Extract the [X, Y] coordinate from the center of the cell holding the provided text.  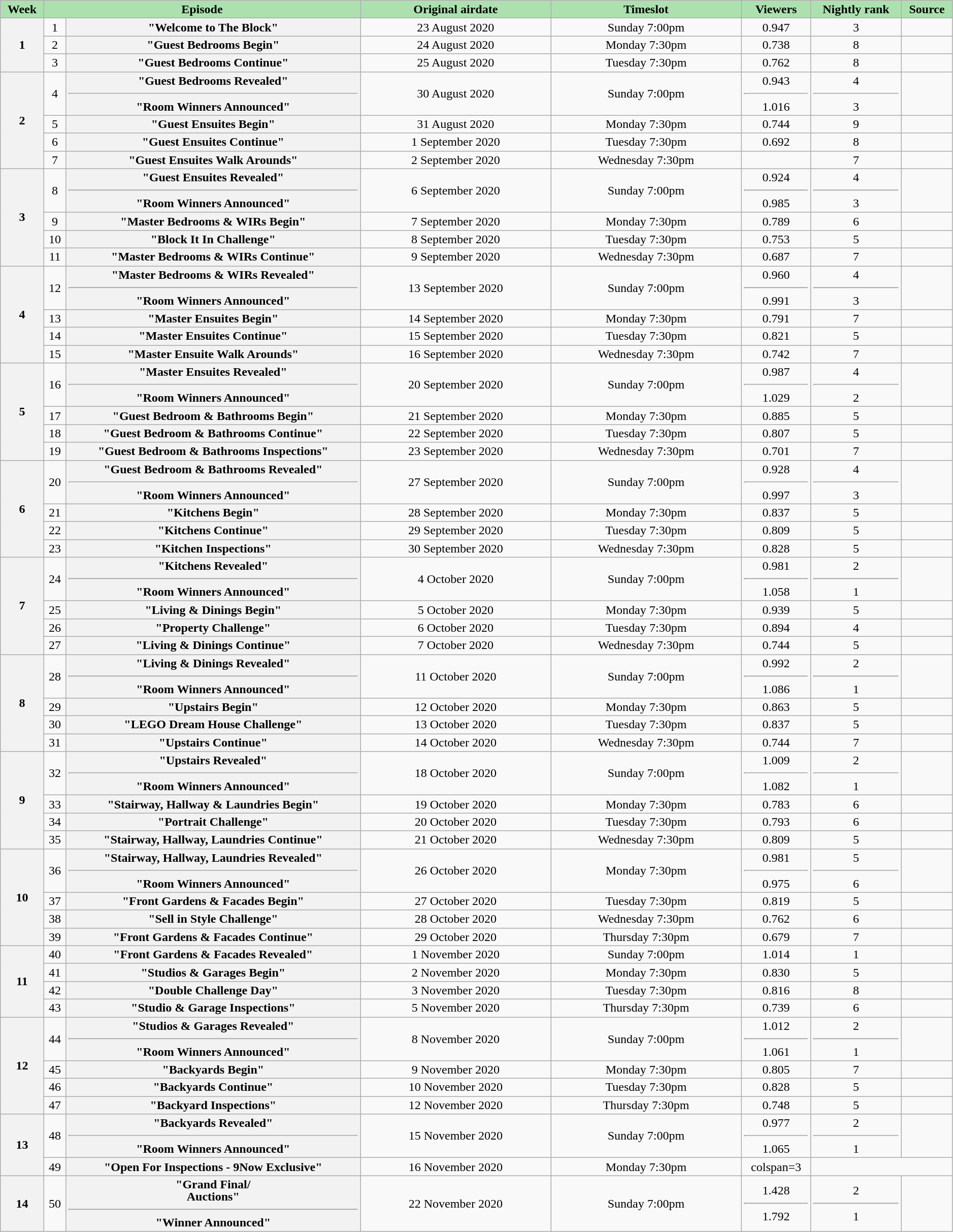
0.687 [776, 257]
"Guest Bedrooms Revealed""Room Winners Announced" [213, 93]
24 August 2020 [456, 45]
8 September 2020 [456, 239]
"Guest Bedrooms Continue" [213, 63]
"Grand Final/Auctions""Winner Announced" [213, 1204]
0.807 [776, 434]
0.791 [776, 319]
"Guest Bedroom & Bathrooms Begin" [213, 415]
Viewers [776, 9]
Week [22, 9]
0.863 [776, 707]
22 September 2020 [456, 434]
15 [55, 354]
0.9600.991 [776, 288]
"LEGO Dream House Challenge" [213, 725]
12 October 2020 [456, 707]
30 August 2020 [456, 93]
"Master Bedrooms & WIRs Continue" [213, 257]
1.4281.792 [776, 1204]
"Kitchens Continue" [213, 530]
3 November 2020 [456, 990]
"Block It In Challenge" [213, 239]
"Guest Bedroom & Bathrooms Inspections" [213, 451]
1.0091.082 [776, 773]
30 September 2020 [456, 548]
27 September 2020 [456, 482]
31 August 2020 [456, 124]
9 November 2020 [456, 1069]
16 September 2020 [456, 354]
"Upstairs Continue" [213, 742]
"Backyards Begin" [213, 1069]
0.947 [776, 27]
0.793 [776, 822]
0.939 [776, 609]
33 [55, 804]
0.821 [776, 336]
"Guest Ensuites Walk Arounds" [213, 159]
13 September 2020 [456, 288]
16 November 2020 [456, 1167]
1 September 2020 [456, 142]
"Stairway, Hallway & Laundries Begin" [213, 804]
40 [55, 955]
"Kitchens Revealed""Room Winners Announced" [213, 579]
"Studios & Garages Revealed""Room Winners Announced" [213, 1039]
colspan=3 [776, 1167]
30 [55, 725]
Source [927, 9]
0.701 [776, 451]
46 [55, 1088]
38 [55, 919]
"Living & Dinings Revealed""Room Winners Announced" [213, 676]
2 November 2020 [456, 972]
"Guest Ensuites Revealed""Room Winners Announced" [213, 190]
"Front Gardens & Facades Revealed" [213, 955]
20 September 2020 [456, 385]
0.742 [776, 354]
7 September 2020 [456, 221]
16 [55, 385]
1 November 2020 [456, 955]
Timeslot [646, 9]
0.789 [776, 221]
"Kitchen Inspections" [213, 548]
"Backyards Continue" [213, 1088]
"Stairway, Hallway, Laundries Revealed""Room Winners Announced" [213, 870]
0.9811.058 [776, 579]
14 September 2020 [456, 319]
47 [55, 1105]
"Master Ensuite Walk Arounds" [213, 354]
"Guest Ensuites Continue" [213, 142]
0.830 [776, 972]
"Upstairs Begin" [213, 707]
"Property Challenge" [213, 628]
"Guest Bedroom & Bathrooms Revealed""Room Winners Announced" [213, 482]
"Front Gardens & Facades Begin" [213, 901]
34 [55, 822]
5 October 2020 [456, 609]
18 October 2020 [456, 773]
13 October 2020 [456, 725]
29 October 2020 [456, 936]
29 September 2020 [456, 530]
32 [55, 773]
0.9921.086 [776, 676]
37 [55, 901]
"Master Ensuites Revealed""Room Winners Announced" [213, 385]
27 [55, 645]
"Guest Bedrooms Begin" [213, 45]
28 October 2020 [456, 919]
23 August 2020 [456, 27]
"Living & Dinings Continue" [213, 645]
28 September 2020 [456, 513]
22 [55, 530]
41 [55, 972]
20 [55, 482]
21 September 2020 [456, 415]
"Open For Inspections - 9Now Exclusive" [213, 1167]
24 [55, 579]
Nightly rank [856, 9]
23 September 2020 [456, 451]
28 [55, 676]
19 October 2020 [456, 804]
35 [55, 840]
45 [55, 1069]
19 [55, 451]
"Guest Ensuites Begin" [213, 124]
0.894 [776, 628]
0.739 [776, 1008]
15 September 2020 [456, 336]
6 September 2020 [456, 190]
"Master Bedrooms & WIRs Begin" [213, 221]
"Sell in Style Challenge" [213, 919]
11 October 2020 [456, 676]
26 [55, 628]
25 August 2020 [456, 63]
"Stairway, Hallway, Laundries Continue" [213, 840]
8 November 2020 [456, 1039]
"Guest Bedroom & Bathrooms Continue" [213, 434]
5 November 2020 [456, 1008]
"Master Ensuites Continue" [213, 336]
29 [55, 707]
0.9280.997 [776, 482]
0.692 [776, 142]
0.748 [776, 1105]
"Backyard Inspections" [213, 1105]
21 October 2020 [456, 840]
0.9771.065 [776, 1136]
"Studio & Garage Inspections" [213, 1008]
Episode [202, 9]
0.9810.975 [776, 870]
0.783 [776, 804]
"Welcome to The Block" [213, 27]
7 October 2020 [456, 645]
14 October 2020 [456, 742]
"Portrait Challenge" [213, 822]
15 November 2020 [456, 1136]
6 October 2020 [456, 628]
"Master Ensuites Begin" [213, 319]
17 [55, 415]
2 September 2020 [456, 159]
18 [55, 434]
12 November 2020 [456, 1105]
27 October 2020 [456, 901]
56 [856, 870]
0.753 [776, 239]
"Master Bedrooms & WIRs Revealed""Room Winners Announced" [213, 288]
9 September 2020 [456, 257]
25 [55, 609]
0.819 [776, 901]
4 October 2020 [456, 579]
"Backyards Revealed""Room Winners Announced" [213, 1136]
31 [55, 742]
1.014 [776, 955]
0.9240.985 [776, 190]
"Double Challenge Day" [213, 990]
23 [55, 548]
22 November 2020 [456, 1204]
Original airdate [456, 9]
0.816 [776, 990]
49 [55, 1167]
"Kitchens Begin" [213, 513]
0.9871.029 [776, 385]
0.9431.016 [776, 93]
48 [55, 1136]
"Front Gardens & Facades Continue" [213, 936]
1.0121.061 [776, 1039]
20 October 2020 [456, 822]
36 [55, 870]
"Upstairs Revealed""Room Winners Announced" [213, 773]
26 October 2020 [456, 870]
0.679 [776, 936]
"Living & Dinings Begin" [213, 609]
10 November 2020 [456, 1088]
0.885 [776, 415]
39 [55, 936]
50 [55, 1204]
44 [55, 1039]
0.738 [776, 45]
"Studios & Garages Begin" [213, 972]
0.805 [776, 1069]
